Identify which cell holds the provided text, then report its [X, Y] central coordinate. 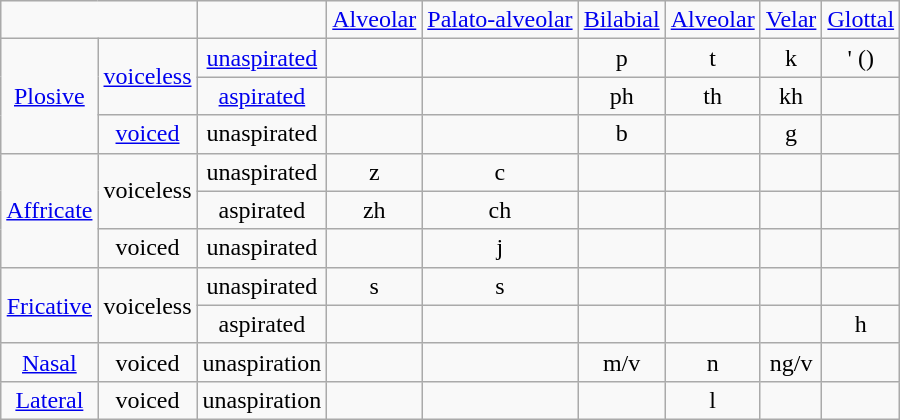
Plosive [50, 96]
th [712, 96]
ng/v [791, 362]
h [861, 324]
Lateral [50, 400]
p [622, 58]
Palato-alveolar [500, 20]
kh [791, 96]
Glottal [861, 20]
k [791, 58]
t [712, 58]
g [791, 134]
b [622, 134]
z [374, 172]
l [712, 400]
Fricative [50, 305]
m/v [622, 362]
Nasal [50, 362]
c [500, 172]
Velar [791, 20]
ph [622, 96]
Bilabial [622, 20]
ch [500, 210]
zh [374, 210]
n [712, 362]
' () [861, 58]
j [500, 248]
Affricate [50, 210]
